Determine the (X, Y) coordinate at the center of the cell enclosing the given text.  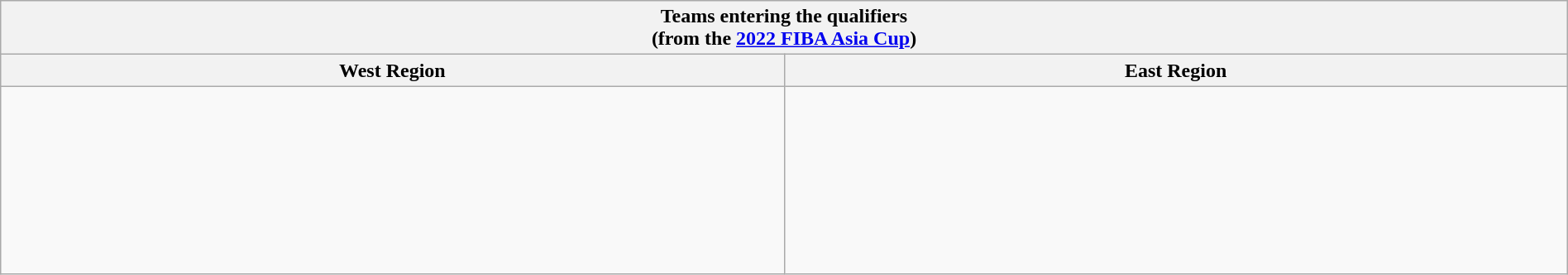
East Region (1176, 70)
Teams entering the qualifiers(from the 2022 FIBA Asia Cup) (784, 28)
West Region (392, 70)
